Identify which cell holds the provided text, then report its (x, y) central coordinate. 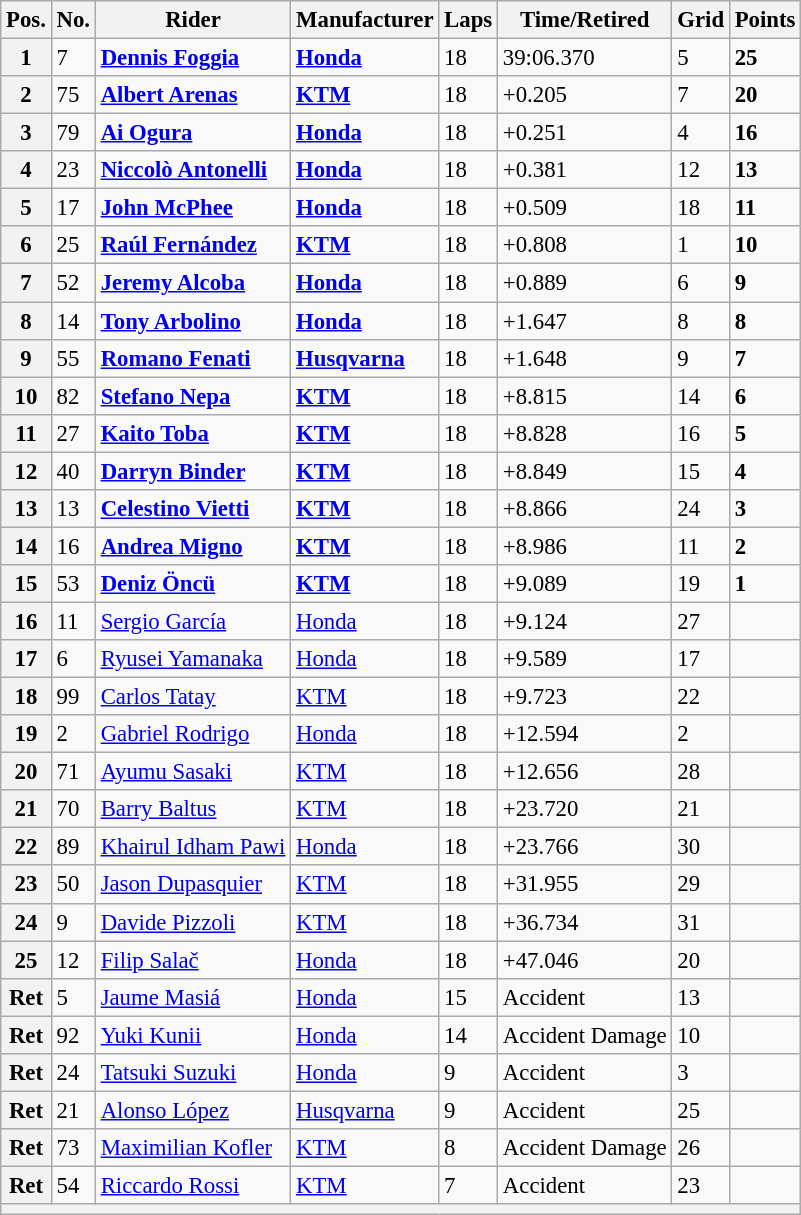
Points (764, 20)
+9.589 (585, 659)
55 (73, 358)
26 (700, 1148)
40 (73, 471)
28 (700, 772)
+0.381 (585, 170)
Carlos Tatay (192, 697)
+8.828 (585, 433)
Khairul Idham Pawi (192, 847)
Maximilian Kofler (192, 1148)
Andrea Migno (192, 546)
Ai Ogura (192, 133)
Niccolò Antonelli (192, 170)
Kaito Toba (192, 433)
+12.594 (585, 734)
70 (73, 809)
89 (73, 847)
Ryusei Yamanaka (192, 659)
Laps (468, 20)
53 (73, 584)
75 (73, 95)
Manufacturer (365, 20)
Romano Fenati (192, 358)
Darryn Binder (192, 471)
+8.815 (585, 396)
Celestino Vietti (192, 509)
+0.251 (585, 133)
30 (700, 847)
+0.808 (585, 245)
+1.647 (585, 321)
29 (700, 885)
Grid (700, 20)
31 (700, 922)
John McPhee (192, 208)
+8.849 (585, 471)
+31.955 (585, 885)
Barry Baltus (192, 809)
+0.509 (585, 208)
No. (73, 20)
Dennis Foggia (192, 58)
+9.089 (585, 584)
+47.046 (585, 960)
52 (73, 283)
Sergio García (192, 621)
+12.656 (585, 772)
Jason Dupasquier (192, 885)
Time/Retired (585, 20)
99 (73, 697)
Alonso López (192, 1110)
Jaume Masiá (192, 997)
+9.723 (585, 697)
Rider (192, 20)
54 (73, 1185)
73 (73, 1148)
Filip Salač (192, 960)
39:06.370 (585, 58)
+23.766 (585, 847)
Yuki Kunii (192, 1035)
Raúl Fernández (192, 245)
Ayumu Sasaki (192, 772)
Pos. (26, 20)
+1.648 (585, 358)
Tatsuki Suzuki (192, 1073)
92 (73, 1035)
Tony Arbolino (192, 321)
Deniz Öncü (192, 584)
Stefano Nepa (192, 396)
Albert Arenas (192, 95)
71 (73, 772)
Gabriel Rodrigo (192, 734)
+9.124 (585, 621)
+36.734 (585, 922)
+0.205 (585, 95)
Riccardo Rossi (192, 1185)
Jeremy Alcoba (192, 283)
+8.986 (585, 546)
+23.720 (585, 809)
+0.889 (585, 283)
50 (73, 885)
Davide Pizzoli (192, 922)
82 (73, 396)
79 (73, 133)
+8.866 (585, 509)
